Scan for the cell matching the given text and deliver its [x, y] coordinate at center. 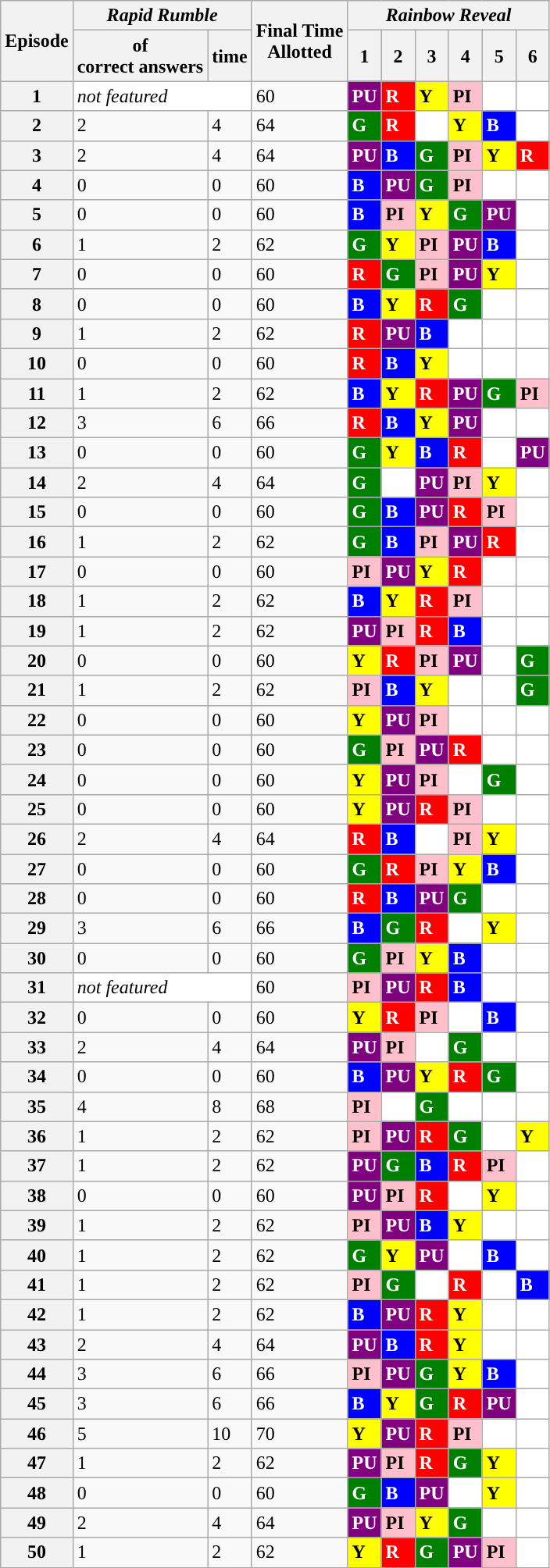
16 [37, 542]
18 [37, 601]
28 [37, 899]
30 [37, 958]
7 [37, 274]
34 [37, 1077]
23 [37, 750]
26 [37, 839]
25 [37, 809]
15 [37, 512]
21 [37, 690]
Rapid Rumble [162, 16]
70 [300, 1434]
37 [37, 1166]
ofcorrect answers [141, 56]
Final TimeAllotted [300, 41]
68 [300, 1107]
46 [37, 1434]
19 [37, 631]
11 [37, 393]
32 [37, 1017]
Rainbow Reveal [448, 16]
27 [37, 869]
42 [37, 1314]
22 [37, 720]
49 [37, 1523]
14 [37, 483]
20 [37, 661]
12 [37, 423]
44 [37, 1374]
39 [37, 1225]
41 [37, 1285]
36 [37, 1136]
Episode [37, 41]
40 [37, 1255]
29 [37, 928]
43 [37, 1344]
31 [37, 988]
24 [37, 779]
13 [37, 453]
9 [37, 333]
38 [37, 1196]
47 [37, 1463]
48 [37, 1493]
50 [37, 1552]
45 [37, 1404]
33 [37, 1047]
time [230, 56]
17 [37, 572]
35 [37, 1107]
